From the cell containing the given text, extract its center point as (x, y) coordinate. 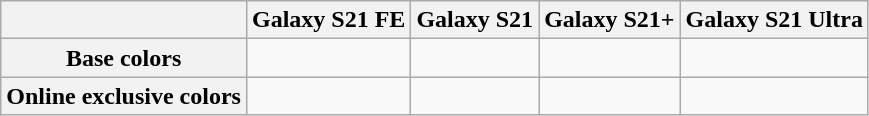
Galaxy S21+ (610, 20)
Galaxy S21 FE (328, 20)
Galaxy S21 Ultra (774, 20)
Galaxy S21 (475, 20)
Online exclusive colors (124, 96)
Base colors (124, 58)
